Output the (X, Y) coordinate of the center of the cell containing the given text.  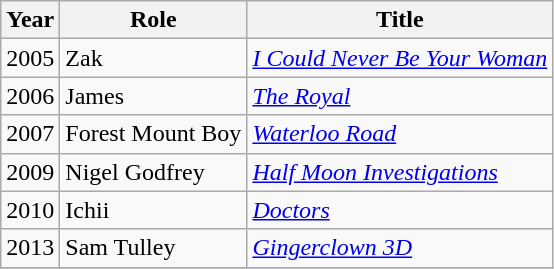
The Royal (400, 96)
2005 (30, 58)
James (154, 96)
Gingerclown 3D (400, 248)
Doctors (400, 210)
Sam Tulley (154, 248)
Year (30, 20)
Title (400, 20)
I Could Never Be Your Woman (400, 58)
2006 (30, 96)
2007 (30, 134)
Ichii (154, 210)
Half Moon Investigations (400, 172)
2013 (30, 248)
Waterloo Road (400, 134)
Role (154, 20)
2009 (30, 172)
Nigel Godfrey (154, 172)
Forest Mount Boy (154, 134)
2010 (30, 210)
Zak (154, 58)
